Provide the (x, y) coordinate of the cell's center where the given text is located.  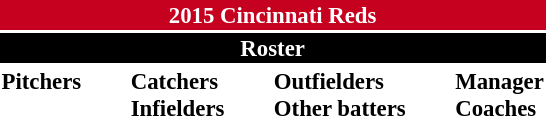
Roster (272, 48)
2015 Cincinnati Reds (272, 15)
